Return the (x, y) coordinate for the center point of the cell that contains the specified text.  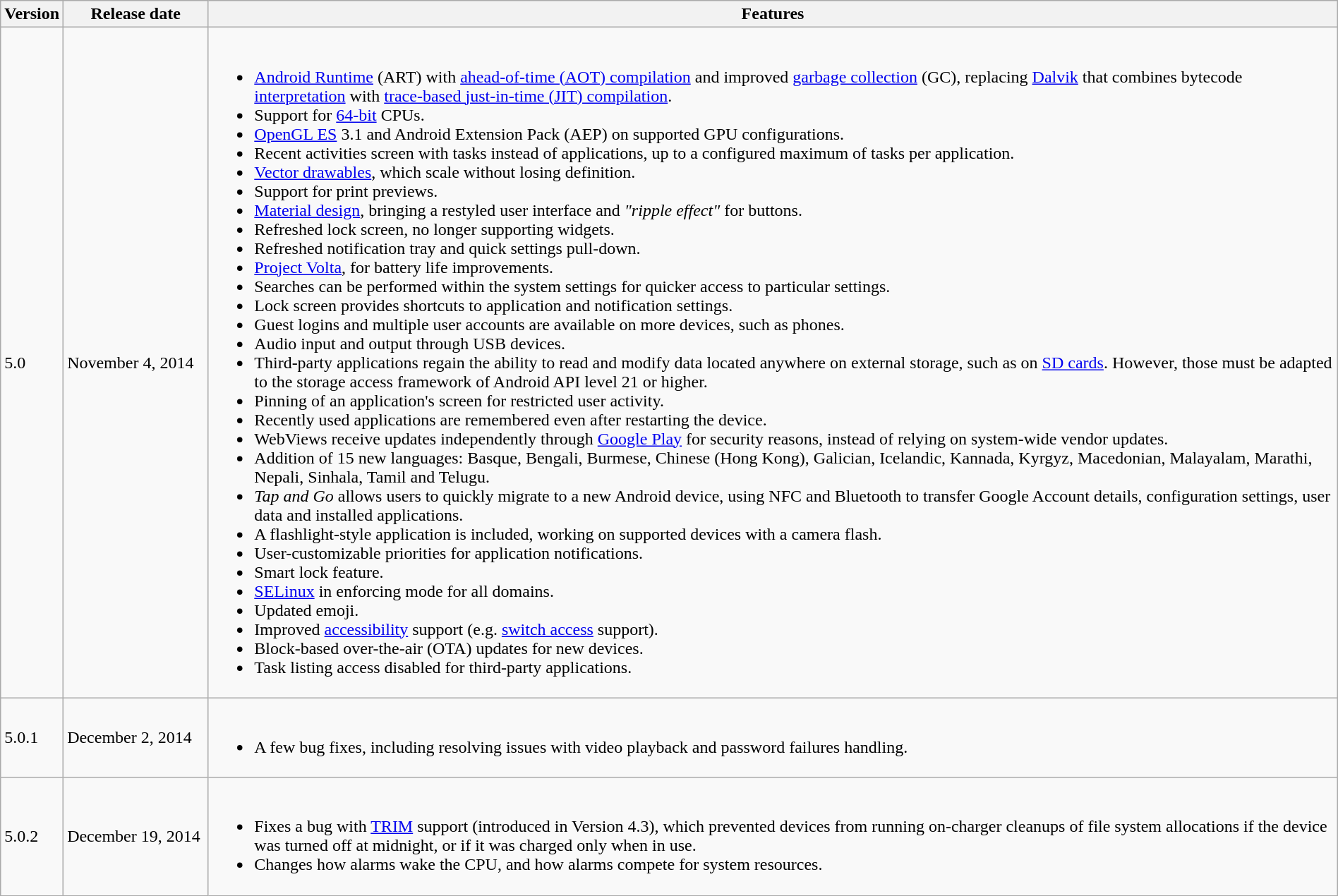
Features (773, 14)
A few bug fixes, including resolving issues with video playback and password failures handling. (773, 738)
5.0 (32, 363)
November 4, 2014 (135, 363)
December 19, 2014 (135, 837)
Release date (135, 14)
December 2, 2014 (135, 738)
5.0.2 (32, 837)
Version (32, 14)
5.0.1 (32, 738)
